Identify which cell holds the provided text, then report its [X, Y] central coordinate. 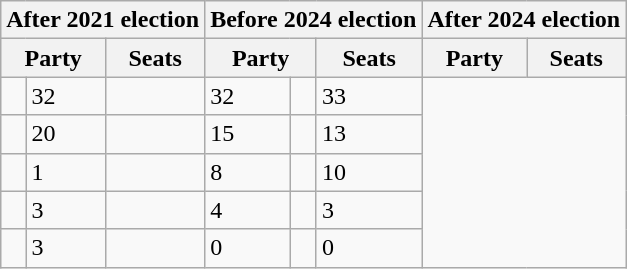
8 [248, 172]
10 [368, 172]
15 [248, 134]
After 2021 election [103, 20]
20 [66, 134]
1 [66, 172]
Before 2024 election [314, 20]
4 [248, 210]
After 2024 election [524, 20]
13 [368, 134]
33 [368, 96]
